Capture the cell that displays the provided text and extract its (x, y) central coordinate. 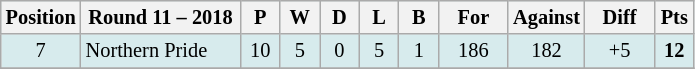
Diff (620, 17)
Northern Pride (161, 51)
7 (41, 51)
P (260, 17)
Round 11 – 2018 (161, 17)
For (474, 17)
D (340, 17)
Position (41, 17)
L (379, 17)
W (300, 17)
+5 (620, 51)
10 (260, 51)
0 (340, 51)
Pts (674, 17)
186 (474, 51)
Against (546, 17)
B (419, 17)
12 (674, 51)
1 (419, 51)
182 (546, 51)
